Capture the cell that displays the provided text and extract its (X, Y) central coordinate. 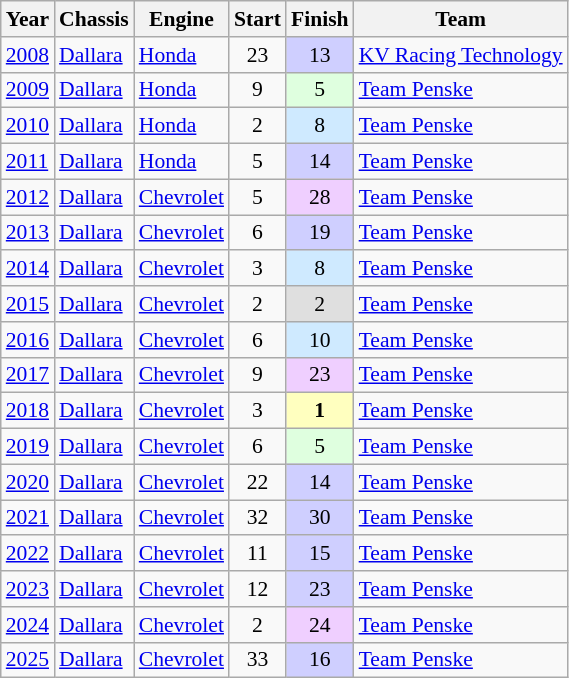
2022 (28, 554)
2011 (28, 162)
KV Racing Technology (461, 55)
2021 (28, 518)
2025 (28, 660)
2020 (28, 482)
2017 (28, 375)
32 (258, 518)
2013 (28, 233)
Finish (320, 19)
2010 (28, 126)
33 (258, 660)
Engine (182, 19)
Team (461, 19)
Year (28, 19)
2018 (28, 411)
22 (258, 482)
30 (320, 518)
2019 (28, 447)
24 (320, 625)
2015 (28, 304)
Chassis (94, 19)
2008 (28, 55)
10 (320, 340)
19 (320, 233)
11 (258, 554)
1 (320, 411)
Start (258, 19)
2016 (28, 340)
2024 (28, 625)
15 (320, 554)
16 (320, 660)
2023 (28, 589)
2012 (28, 197)
12 (258, 589)
28 (320, 197)
13 (320, 55)
2014 (28, 269)
2009 (28, 90)
